For the text-containing cell, return its midpoint in (x, y) coordinate format. 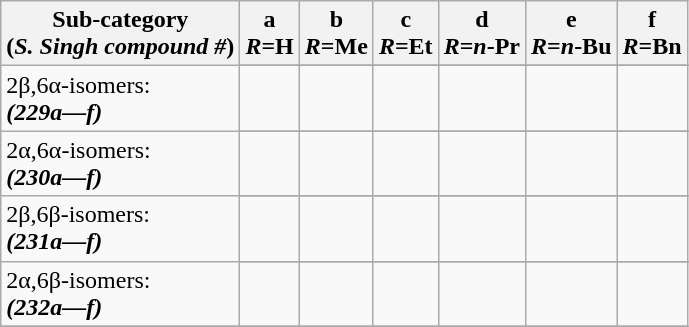
Sub-category(S. Singh compound #) (120, 34)
dR=n-Pr (482, 34)
2α,6β-isomers:(232a—f) (120, 294)
cR=Et (406, 34)
2α,6α-isomers:(230a—f) (120, 164)
fR=Bn (652, 34)
2β,6α-isomers:(229a—f) (120, 98)
bR=Me (336, 34)
aR=H (270, 34)
2β,6β-isomers:(231a—f) (120, 228)
eR=n-Bu (572, 34)
